Find where the given text appears and provide that cell's center as [x, y] coordinate. 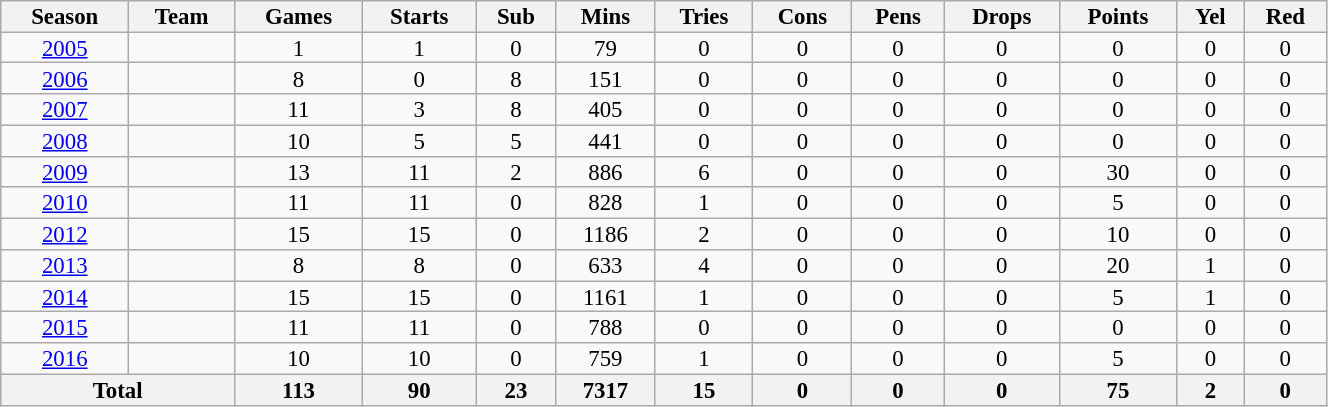
2010 [65, 204]
759 [606, 358]
13 [299, 172]
2015 [65, 328]
441 [606, 140]
7317 [606, 390]
405 [606, 110]
23 [516, 390]
4 [704, 266]
113 [299, 390]
Drops [1002, 16]
Points [1118, 16]
788 [606, 328]
2012 [65, 234]
Mins [606, 16]
2007 [65, 110]
3 [420, 110]
2008 [65, 140]
20 [1118, 266]
1161 [606, 296]
Tries [704, 16]
Games [299, 16]
Red [1285, 16]
30 [1118, 172]
2005 [65, 48]
Sub [516, 16]
Season [65, 16]
90 [420, 390]
79 [606, 48]
2006 [65, 78]
75 [1118, 390]
633 [606, 266]
6 [704, 172]
Yel [1211, 16]
2009 [65, 172]
Total [118, 390]
2016 [65, 358]
Team [182, 16]
Pens [898, 16]
151 [606, 78]
886 [606, 172]
2013 [65, 266]
828 [606, 204]
Starts [420, 16]
1186 [606, 234]
Cons [802, 16]
2014 [65, 296]
